Return the [X, Y] coordinate for the center point of the cell that contains the specified text.  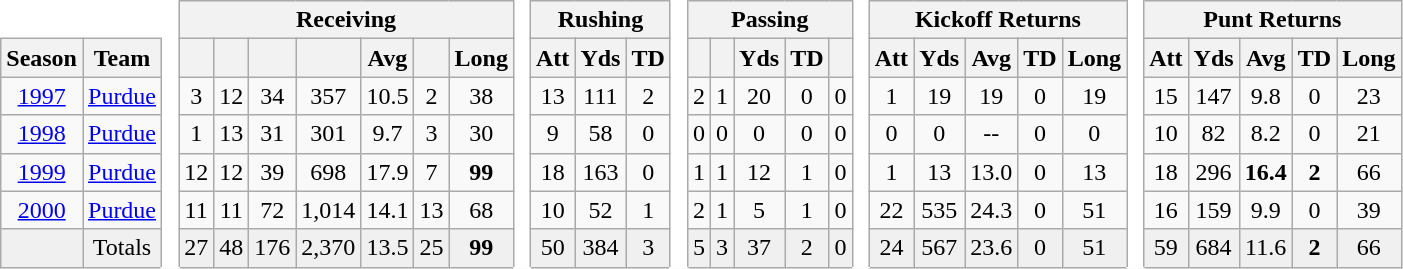
301 [328, 134]
Team [122, 58]
7 [432, 172]
296 [1214, 172]
1999 [42, 172]
25 [432, 248]
357 [328, 96]
24.3 [992, 210]
68 [481, 210]
Passing [770, 20]
50 [552, 248]
Rushing [600, 20]
2,370 [328, 248]
34 [272, 96]
535 [940, 210]
24 [891, 248]
9 [552, 134]
Kickoff Returns [998, 20]
58 [600, 134]
Receiving [346, 20]
147 [1214, 96]
23.6 [992, 248]
16 [1166, 210]
176 [272, 248]
111 [600, 96]
27 [196, 248]
52 [600, 210]
163 [600, 172]
Punt Returns [1272, 20]
1998 [42, 134]
21 [1369, 134]
9.7 [388, 134]
30 [481, 134]
8.2 [1266, 134]
-- [992, 134]
17.9 [388, 172]
13.5 [388, 248]
72 [272, 210]
Season [42, 58]
1997 [42, 96]
1,014 [328, 210]
9.9 [1266, 210]
698 [328, 172]
22 [891, 210]
14.1 [388, 210]
48 [232, 248]
20 [760, 96]
37 [760, 248]
10.5 [388, 96]
82 [1214, 134]
11.6 [1266, 248]
9.8 [1266, 96]
384 [600, 248]
684 [1214, 248]
2000 [42, 210]
Totals [122, 248]
31 [272, 134]
567 [940, 248]
16.4 [1266, 172]
23 [1369, 96]
59 [1166, 248]
15 [1166, 96]
13.0 [992, 172]
159 [1214, 210]
38 [481, 96]
